Detect which cell encompasses the target text, then output its (X, Y) center coordinate. 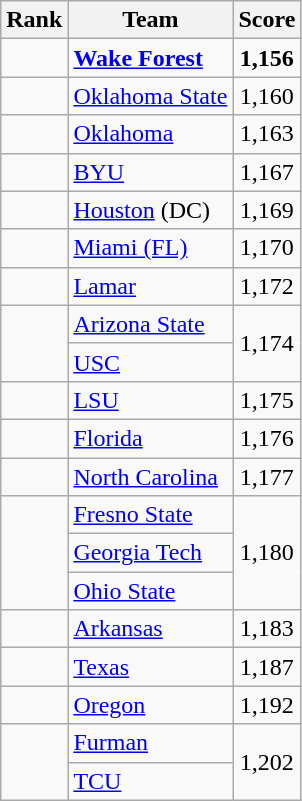
Georgia Tech (150, 553)
LSU (150, 400)
1,177 (267, 477)
1,156 (267, 58)
Miami (FL) (150, 248)
Arkansas (150, 629)
Oklahoma State (150, 96)
Arizona State (150, 324)
Houston (DC) (150, 210)
1,202 (267, 762)
1,174 (267, 343)
Lamar (150, 286)
Ohio State (150, 591)
1,167 (267, 172)
1,175 (267, 400)
1,160 (267, 96)
North Carolina (150, 477)
1,192 (267, 705)
Fresno State (150, 515)
BYU (150, 172)
1,187 (267, 667)
Oregon (150, 705)
Team (150, 20)
USC (150, 362)
1,172 (267, 286)
1,170 (267, 248)
Florida (150, 438)
Texas (150, 667)
Wake Forest (150, 58)
Furman (150, 743)
TCU (150, 781)
Score (267, 20)
1,163 (267, 134)
Rank (34, 20)
1,180 (267, 553)
1,169 (267, 210)
1,176 (267, 438)
Oklahoma (150, 134)
1,183 (267, 629)
